Find where the given text appears and provide that cell's center as (x, y) coordinate. 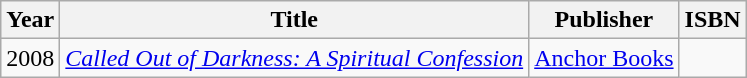
Title (294, 20)
2008 (30, 58)
ISBN (712, 20)
Year (30, 20)
Called Out of Darkness: A Spiritual Confession (294, 58)
Publisher (604, 20)
Anchor Books (604, 58)
